Provide the [x, y] coordinate of the cell's center where the given text is located.  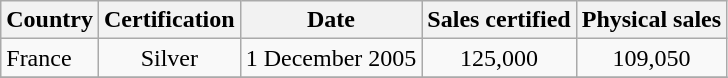
Country [50, 20]
125,000 [499, 58]
Date [331, 20]
Physical sales [651, 20]
France [50, 58]
Sales certified [499, 20]
Certification [169, 20]
109,050 [651, 58]
Silver [169, 58]
1 December 2005 [331, 58]
